From the cell containing the given text, extract its center point as [X, Y] coordinate. 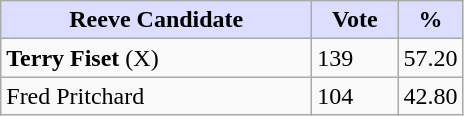
Fred Pritchard [156, 96]
139 [355, 58]
Terry Fiset (X) [156, 58]
Vote [355, 20]
Reeve Candidate [156, 20]
42.80 [430, 96]
% [430, 20]
104 [355, 96]
57.20 [430, 58]
